Extract the [x, y] coordinate from the center of the cell holding the provided text.  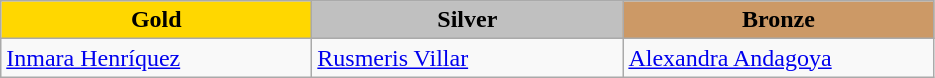
Silver [468, 20]
Inmara Henríquez [156, 58]
Gold [156, 20]
Bronze [778, 20]
Alexandra Andagoya [778, 58]
Rusmeris Villar [468, 58]
